Capture the cell that displays the provided text and extract its [X, Y] central coordinate. 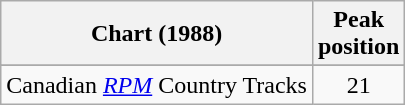
Canadian RPM Country Tracks [157, 85]
Chart (1988) [157, 34]
Peakposition [358, 34]
21 [358, 85]
